Capture the cell that displays the provided text and extract its (x, y) central coordinate. 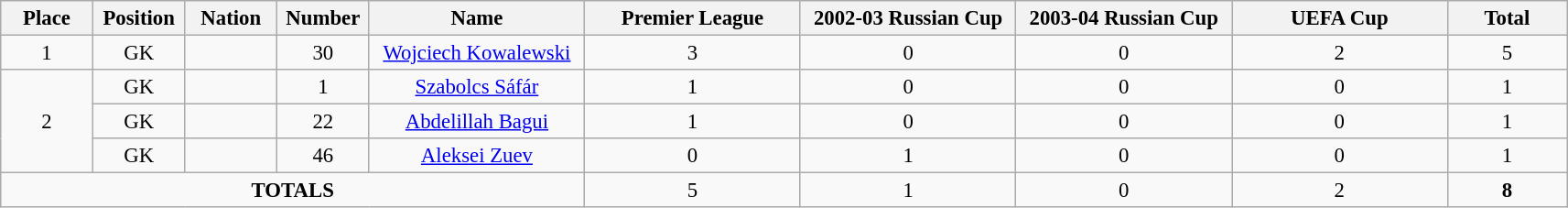
Wojciech Kowalewski (477, 53)
Total (1507, 18)
Premier League (693, 18)
2002-03 Russian Cup (908, 18)
Position (139, 18)
30 (324, 53)
Szabolcs Sáfár (477, 87)
Abdelillah Bagui (477, 122)
2003-04 Russian Cup (1124, 18)
TOTALS (293, 191)
Number (324, 18)
3 (693, 53)
Name (477, 18)
Nation (231, 18)
46 (324, 156)
UEFA Cup (1340, 18)
Place (48, 18)
8 (1507, 191)
Aleksei Zuev (477, 156)
22 (324, 122)
